For the text-containing cell, return its midpoint in [x, y] coordinate format. 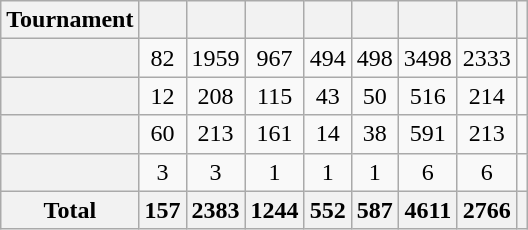
38 [374, 134]
208 [216, 96]
60 [162, 134]
3498 [428, 58]
591 [428, 134]
587 [374, 210]
1244 [274, 210]
2383 [216, 210]
43 [328, 96]
2333 [486, 58]
Total [70, 210]
4611 [428, 210]
50 [374, 96]
967 [274, 58]
516 [428, 96]
161 [274, 134]
498 [374, 58]
494 [328, 58]
2766 [486, 210]
1959 [216, 58]
14 [328, 134]
Tournament [70, 20]
157 [162, 210]
115 [274, 96]
214 [486, 96]
12 [162, 96]
552 [328, 210]
82 [162, 58]
